Identify which cell holds the provided text, then report its [x, y] central coordinate. 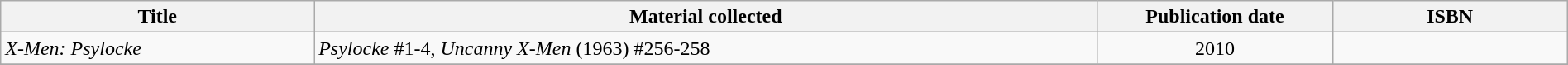
Title [157, 17]
Psylocke #1-4, Uncanny X-Men (1963) #256-258 [706, 48]
Publication date [1215, 17]
X-Men: Psylocke [157, 48]
2010 [1215, 48]
ISBN [1450, 17]
Material collected [706, 17]
